Detect which cell encompasses the target text, then output its [X, Y] center coordinate. 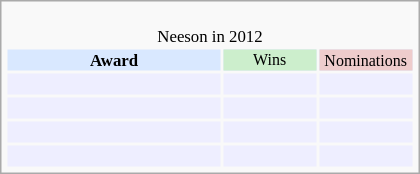
Neeson in 2012 [210, 28]
Wins [270, 60]
Award [114, 60]
Nominations [366, 60]
